Detect which cell encompasses the target text, then output its [x, y] center coordinate. 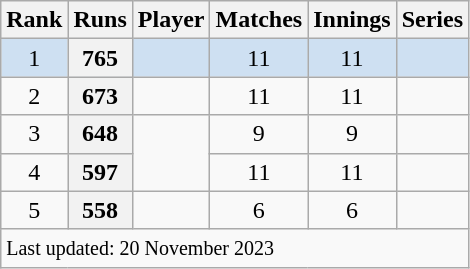
Runs [100, 20]
4 [34, 172]
Matches [259, 20]
Innings [352, 20]
Player [171, 20]
3 [34, 134]
648 [100, 134]
Series [432, 20]
5 [34, 210]
558 [100, 210]
Rank [34, 20]
765 [100, 58]
1 [34, 58]
Last updated: 20 November 2023 [235, 248]
673 [100, 96]
597 [100, 172]
2 [34, 96]
